Determine the [X, Y] coordinate at the center of the cell enclosing the given text.  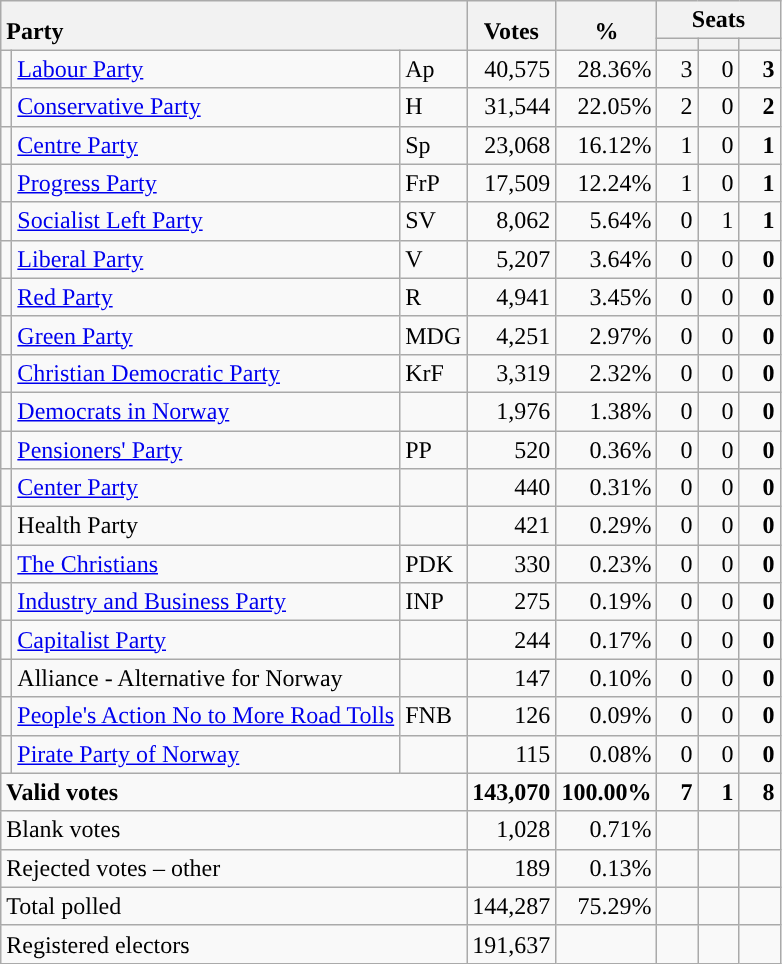
75.29% [606, 906]
8 [760, 792]
Capitalist Party [206, 640]
520 [512, 449]
23,068 [512, 145]
Votes [512, 26]
1.38% [606, 411]
People's Action No to More Road Tolls [206, 716]
Conservative Party [206, 107]
Labour Party [206, 69]
PP [434, 449]
INP [434, 602]
5,207 [512, 259]
% [606, 26]
0.71% [606, 830]
H [434, 107]
Registered electors [234, 944]
FNB [434, 716]
Total polled [234, 906]
16.12% [606, 145]
330 [512, 564]
KrF [434, 373]
Christian Democratic Party [206, 373]
0.31% [606, 488]
Valid votes [234, 792]
Ap [434, 69]
115 [512, 754]
Red Party [206, 297]
Alliance - Alternative for Norway [206, 678]
Liberal Party [206, 259]
4,251 [512, 335]
Seats [718, 20]
100.00% [606, 792]
0.19% [606, 602]
421 [512, 526]
Health Party [206, 526]
0.08% [606, 754]
31,544 [512, 107]
40,575 [512, 69]
Rejected votes – other [234, 868]
0.17% [606, 640]
FrP [434, 183]
0.29% [606, 526]
Pensioners' Party [206, 449]
3.64% [606, 259]
440 [512, 488]
0.10% [606, 678]
Center Party [206, 488]
0.23% [606, 564]
Party [234, 26]
Socialist Left Party [206, 221]
22.05% [606, 107]
8,062 [512, 221]
0.09% [606, 716]
244 [512, 640]
28.36% [606, 69]
Centre Party [206, 145]
SV [434, 221]
2.97% [606, 335]
12.24% [606, 183]
R [434, 297]
Pirate Party of Norway [206, 754]
0.36% [606, 449]
0.13% [606, 868]
144,287 [512, 906]
7 [678, 792]
147 [512, 678]
MDG [434, 335]
275 [512, 602]
Sp [434, 145]
Blank votes [234, 830]
3,319 [512, 373]
Industry and Business Party [206, 602]
191,637 [512, 944]
1,976 [512, 411]
143,070 [512, 792]
Progress Party [206, 183]
126 [512, 716]
V [434, 259]
3.45% [606, 297]
Democrats in Norway [206, 411]
1,028 [512, 830]
Green Party [206, 335]
PDK [434, 564]
4,941 [512, 297]
17,509 [512, 183]
2.32% [606, 373]
5.64% [606, 221]
The Christians [206, 564]
189 [512, 868]
